Identify which cell holds the provided text, then report its (x, y) central coordinate. 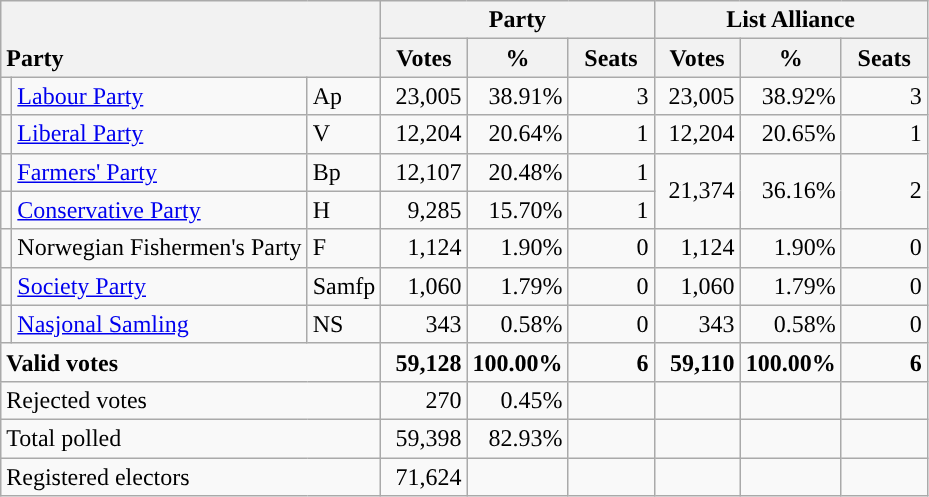
20.65% (790, 134)
59,128 (424, 362)
H (344, 210)
0.45% (518, 400)
Norwegian Fishermen's Party (160, 248)
82.93% (518, 438)
36.16% (790, 191)
F (344, 248)
Labour Party (160, 96)
Nasjonal Samling (160, 324)
2 (884, 191)
12,107 (424, 172)
20.64% (518, 134)
270 (424, 400)
Rejected votes (191, 400)
Ap (344, 96)
Valid votes (191, 362)
NS (344, 324)
List Alliance (790, 20)
Total polled (191, 438)
20.48% (518, 172)
15.70% (518, 210)
Samfp (344, 286)
Registered electors (191, 477)
9,285 (424, 210)
59,398 (424, 438)
Liberal Party (160, 134)
59,110 (697, 362)
71,624 (424, 477)
38.91% (518, 96)
V (344, 134)
21,374 (697, 191)
Conservative Party (160, 210)
Farmers' Party (160, 172)
Bp (344, 172)
Society Party (160, 286)
38.92% (790, 96)
